Return the [X, Y] coordinate for the center point of the cell that contains the specified text.  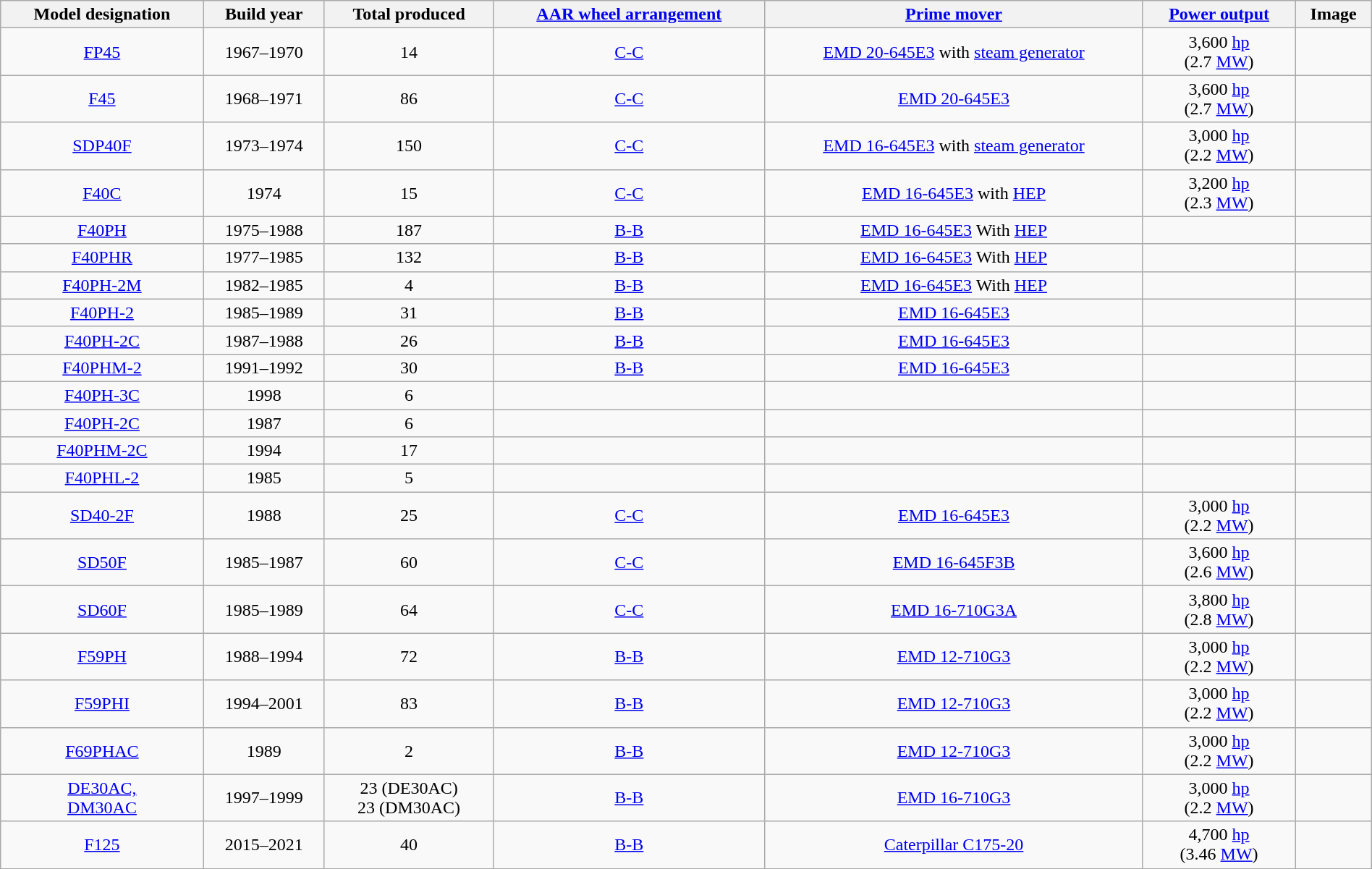
1985 [263, 478]
1989 [263, 751]
1987–1988 [263, 340]
3,800 hp(2.8 MW) [1219, 609]
150 [409, 146]
F40PH-2M [102, 285]
SD60F [102, 609]
83 [409, 703]
1974 [263, 192]
Prime mover [954, 14]
F45 [102, 98]
F40PH [102, 230]
EMD 20-645E3 with steam generator [954, 52]
3,200 hp(2.3 MW) [1219, 192]
64 [409, 609]
4,700 hp(3.46 MW) [1219, 845]
1987 [263, 423]
F59PH [102, 657]
1998 [263, 395]
AAR wheel arrangement [630, 14]
DE30AC,DM30AC [102, 797]
EMD 16-645E3 with HEP [954, 192]
2015–2021 [263, 845]
1994 [263, 451]
F69PHAC [102, 751]
F40PHM-2 [102, 368]
Total produced [409, 14]
Image [1333, 14]
31 [409, 313]
4 [409, 285]
14 [409, 52]
F59PHI [102, 703]
EMD 16-710G3 [954, 797]
Build year [263, 14]
Power output [1219, 14]
EMD 16-710G3A [954, 609]
1977–1985 [263, 258]
86 [409, 98]
F40PH-3C [102, 395]
EMD 20-645E3 [954, 98]
2 [409, 751]
SDP40F [102, 146]
17 [409, 451]
1988 [263, 515]
187 [409, 230]
1982–1985 [263, 285]
F40C [102, 192]
1967–1970 [263, 52]
23 (DE30AC)23 (DM30AC) [409, 797]
40 [409, 845]
EMD 16-645F3B [954, 563]
Caterpillar C175-20 [954, 845]
1994–2001 [263, 703]
F40PHL-2 [102, 478]
1988–1994 [263, 657]
1975–1988 [263, 230]
15 [409, 192]
1991–1992 [263, 368]
132 [409, 258]
1985–1987 [263, 563]
72 [409, 657]
F40PHM-2C [102, 451]
F40PHR [102, 258]
3,600 hp(2.6 MW) [1219, 563]
60 [409, 563]
30 [409, 368]
SD40-2F [102, 515]
1997–1999 [263, 797]
1968–1971 [263, 98]
F125 [102, 845]
25 [409, 515]
5 [409, 478]
EMD 16-645E3 with steam generator [954, 146]
FP45 [102, 52]
Model designation [102, 14]
F40PH-2 [102, 313]
SD50F [102, 563]
26 [409, 340]
1973–1974 [263, 146]
